Output the (x, y) coordinate of the center of the cell containing the given text.  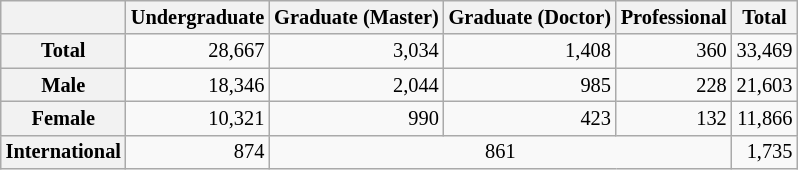
10,321 (198, 119)
2,044 (356, 85)
Graduate (Master) (356, 18)
21,603 (765, 85)
1,408 (530, 51)
861 (500, 152)
Male (64, 85)
Graduate (Doctor) (530, 18)
132 (674, 119)
360 (674, 51)
Undergraduate (198, 18)
874 (198, 152)
11,866 (765, 119)
990 (356, 119)
423 (530, 119)
1,735 (765, 152)
Professional (674, 18)
18,346 (198, 85)
28,667 (198, 51)
Female (64, 119)
985 (530, 85)
33,469 (765, 51)
3,034 (356, 51)
228 (674, 85)
International (64, 152)
